Capture the cell that displays the provided text and extract its (x, y) central coordinate. 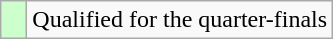
Qualified for the quarter-finals (180, 20)
